Detect which cell encompasses the target text, then output its (x, y) center coordinate. 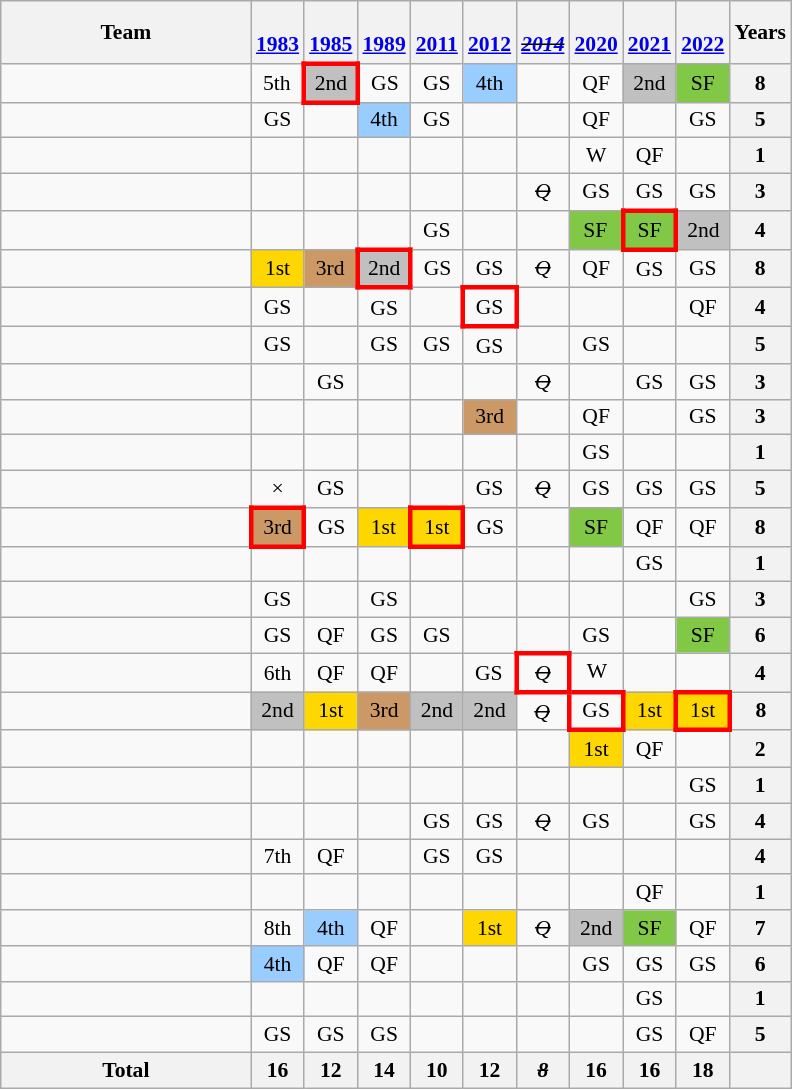
1989 (384, 32)
5th (278, 84)
Years (760, 32)
7 (760, 928)
1985 (330, 32)
2020 (596, 32)
2012 (490, 32)
14 (384, 1071)
2021 (650, 32)
10 (437, 1071)
Total (126, 1071)
2011 (437, 32)
2014 (542, 32)
Team (126, 32)
6th (278, 672)
8th (278, 928)
2022 (702, 32)
2 (760, 750)
1983 (278, 32)
× (278, 490)
18 (702, 1071)
7th (278, 857)
